Determine the (X, Y) coordinate at the center of the cell enclosing the given text.  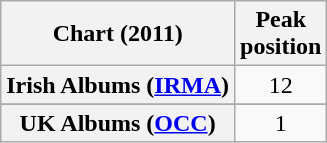
1 (281, 123)
12 (281, 85)
UK Albums (OCC) (118, 123)
Irish Albums (IRMA) (118, 85)
Peakposition (281, 34)
Chart (2011) (118, 34)
